Search for the cell housing the specified text and yield its (x, y) center coordinate. 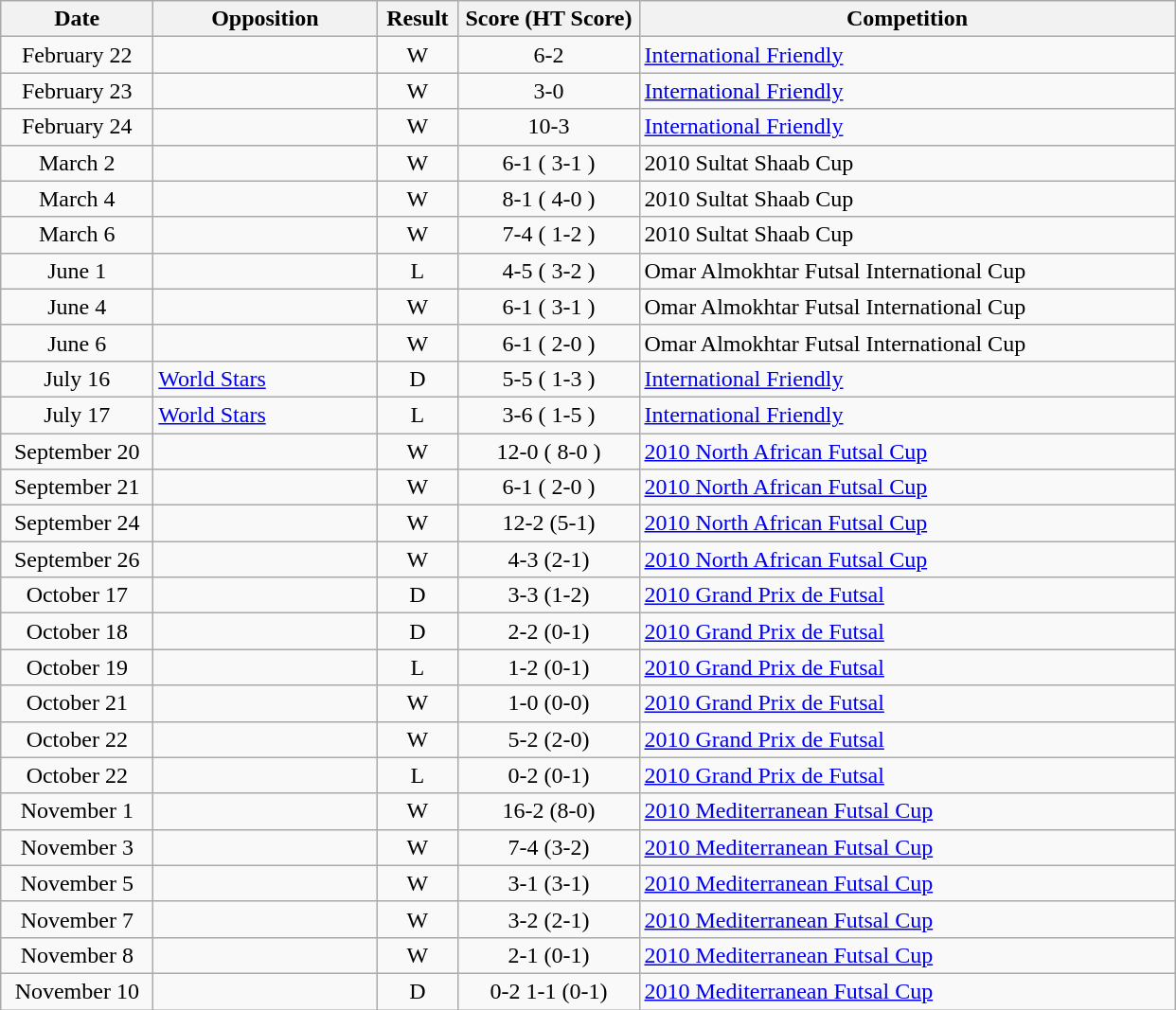
6-2 (549, 55)
3-1 (3-1) (549, 883)
September 24 (78, 523)
October 17 (78, 595)
1-2 (0-1) (549, 667)
Date (78, 19)
September 21 (78, 487)
June 6 (78, 343)
3-0 (549, 91)
1-0 (0-0) (549, 703)
16-2 (8-0) (549, 811)
0-2 1-1 (0-1) (549, 991)
8-1 ( 4-0 ) (549, 199)
Score (HT Score) (549, 19)
November 3 (78, 847)
July 17 (78, 415)
October 18 (78, 631)
2-1 (0-1) (549, 955)
February 23 (78, 91)
7-4 (3-2) (549, 847)
February 24 (78, 127)
Opposition (265, 19)
3-3 (1-2) (549, 595)
March 4 (78, 199)
November 7 (78, 919)
February 22 (78, 55)
March 2 (78, 163)
November 10 (78, 991)
Result (418, 19)
September 20 (78, 452)
2-2 (0-1) (549, 631)
October 19 (78, 667)
12-0 ( 8-0 ) (549, 452)
June 1 (78, 271)
March 6 (78, 235)
October 21 (78, 703)
July 16 (78, 379)
3-2 (2-1) (549, 919)
7-4 ( 1-2 ) (549, 235)
November 5 (78, 883)
November 8 (78, 955)
Competition (907, 19)
November 1 (78, 811)
10-3 (549, 127)
June 4 (78, 307)
September 26 (78, 559)
0-2 (0-1) (549, 775)
3-6 ( 1-5 ) (549, 415)
4-5 ( 3-2 ) (549, 271)
5-2 (2-0) (549, 739)
4-3 (2-1) (549, 559)
5-5 ( 1-3 ) (549, 379)
12-2 (5-1) (549, 523)
